Capture the cell that displays the provided text and extract its (X, Y) central coordinate. 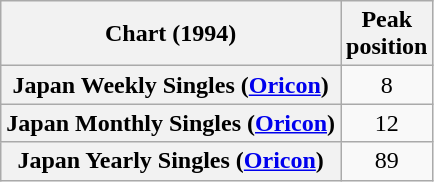
12 (387, 123)
Japan Monthly Singles (Oricon) (171, 123)
Peakposition (387, 34)
Japan Weekly Singles (Oricon) (171, 85)
8 (387, 85)
89 (387, 161)
Japan Yearly Singles (Oricon) (171, 161)
Chart (1994) (171, 34)
